Identify which cell holds the provided text, then report its (x, y) central coordinate. 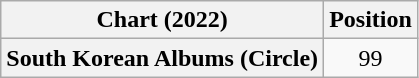
Position (371, 20)
South Korean Albums (Circle) (162, 58)
99 (371, 58)
Chart (2022) (162, 20)
